From the cell containing the given text, extract its center point as [X, Y] coordinate. 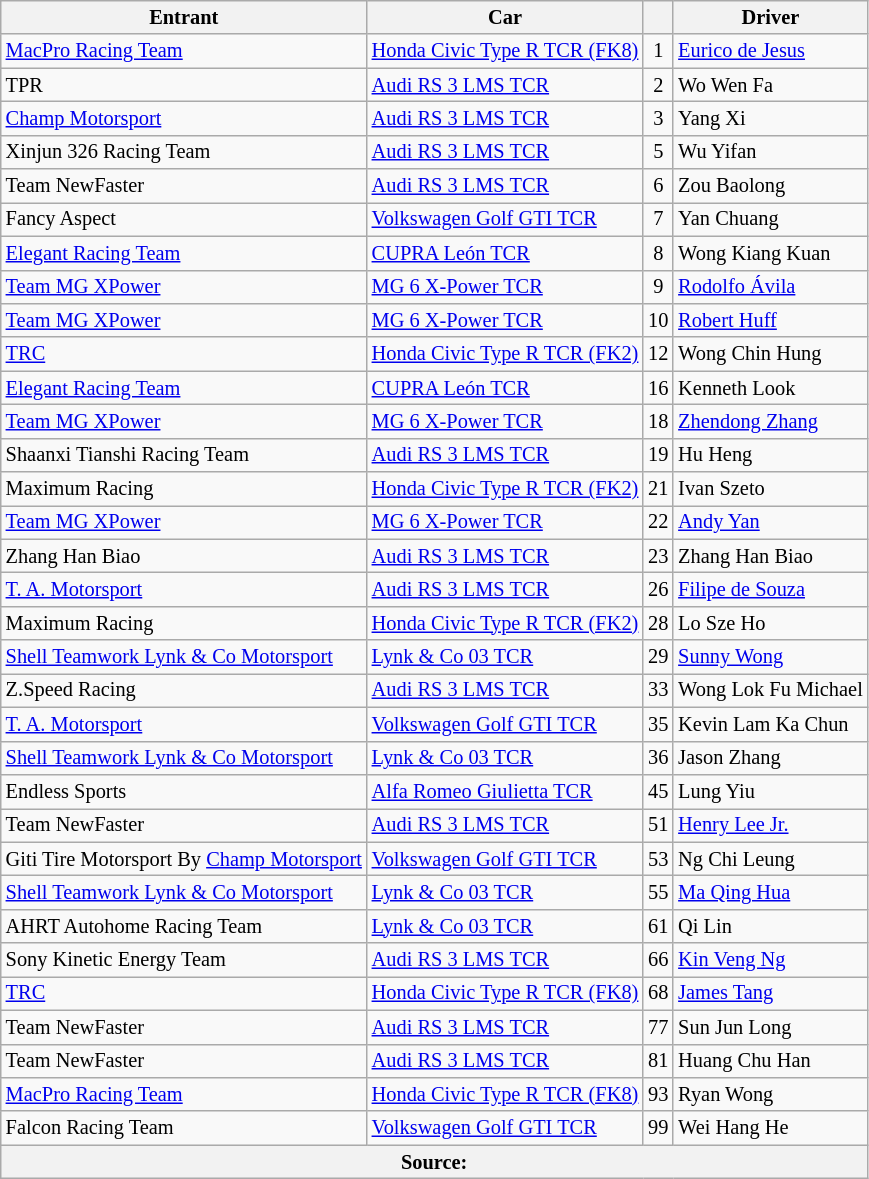
10 [658, 320]
Ivan Szeto [770, 489]
93 [658, 1094]
9 [658, 287]
1 [658, 51]
3 [658, 118]
Yang Xi [770, 118]
Kin Veng Ng [770, 960]
Qi Lin [770, 926]
Robert Huff [770, 320]
Ryan Wong [770, 1094]
Jason Zhang [770, 758]
Sony Kinetic Energy Team [184, 960]
36 [658, 758]
Xinjun 326 Racing Team [184, 152]
Lung Yiu [770, 791]
21 [658, 489]
Kenneth Look [770, 388]
Ng Chi Leung [770, 859]
66 [658, 960]
2 [658, 85]
Entrant [184, 17]
53 [658, 859]
Wong Kiang Kuan [770, 253]
Car [506, 17]
Lo Sze Ho [770, 623]
Wo Wen Fa [770, 85]
51 [658, 825]
7 [658, 219]
45 [658, 791]
Source: [434, 1162]
18 [658, 421]
Champ Motorsport [184, 118]
Falcon Racing Team [184, 1128]
Z.Speed Racing [184, 690]
77 [658, 1027]
Wong Chin Hung [770, 354]
28 [658, 623]
Ma Qing Hua [770, 892]
6 [658, 186]
AHRT Autohome Racing Team [184, 926]
Wu Yifan [770, 152]
Sunny Wong [770, 657]
Giti Tire Motorsport By Champ Motorsport [184, 859]
29 [658, 657]
Shaanxi Tianshi Racing Team [184, 455]
Zou Baolong [770, 186]
Yan Chuang [770, 219]
81 [658, 1061]
19 [658, 455]
35 [658, 724]
Eurico de Jesus [770, 51]
55 [658, 892]
23 [658, 556]
Zhendong Zhang [770, 421]
Andy Yan [770, 522]
James Tang [770, 993]
22 [658, 522]
Hu Heng [770, 455]
61 [658, 926]
99 [658, 1128]
Wong Lok Fu Michael [770, 690]
Kevin Lam Ka Chun [770, 724]
Sun Jun Long [770, 1027]
Filipe de Souza [770, 589]
5 [658, 152]
68 [658, 993]
Fancy Aspect [184, 219]
Alfa Romeo Giulietta TCR [506, 791]
8 [658, 253]
Huang Chu Han [770, 1061]
12 [658, 354]
16 [658, 388]
Endless Sports [184, 791]
Wei Hang He [770, 1128]
Rodolfo Ávila [770, 287]
TPR [184, 85]
26 [658, 589]
33 [658, 690]
Henry Lee Jr. [770, 825]
Driver [770, 17]
